Output the [X, Y] coordinate of the center of the cell containing the given text.  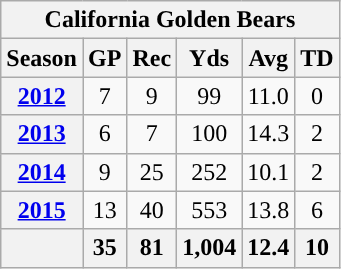
2013 [42, 134]
0 [317, 96]
Rec [152, 58]
35 [104, 248]
2015 [42, 210]
14.3 [268, 134]
Avg [268, 58]
1,004 [210, 248]
11.0 [268, 96]
25 [152, 172]
40 [152, 210]
553 [210, 210]
13 [104, 210]
2014 [42, 172]
10.1 [268, 172]
TD [317, 58]
10 [317, 248]
2012 [42, 96]
81 [152, 248]
100 [210, 134]
GP [104, 58]
Yds [210, 58]
13.8 [268, 210]
California Golden Bears [170, 20]
Season [42, 58]
99 [210, 96]
252 [210, 172]
12.4 [268, 248]
